For the text-containing cell, return its midpoint in (x, y) coordinate format. 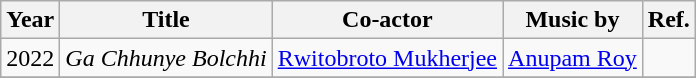
2022 (30, 58)
Title (166, 20)
Co-actor (387, 20)
Anupam Roy (573, 58)
Music by (573, 20)
Ref. (668, 20)
Year (30, 20)
Ga Chhunye Bolchhi (166, 58)
Rwitobroto Mukherjee (387, 58)
